Detect which cell encompasses the target text, then output its (X, Y) center coordinate. 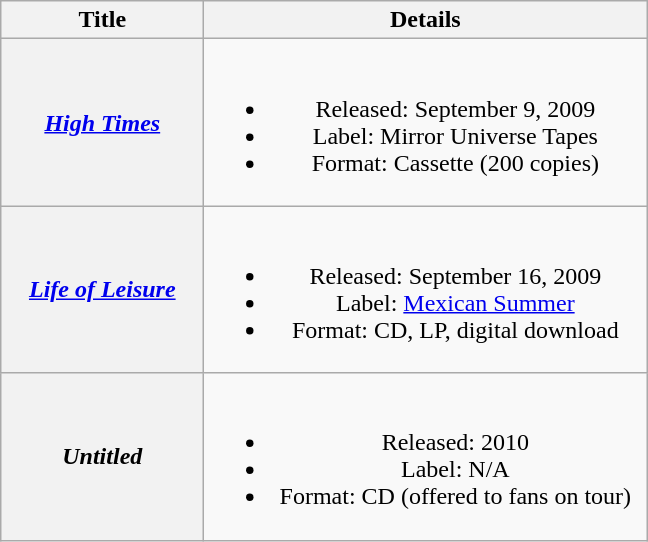
Details (426, 20)
Life of Leisure (102, 290)
Title (102, 20)
High Times (102, 122)
Untitled (102, 456)
Released: September 16, 2009Label: Mexican SummerFormat: CD, LP, digital download (426, 290)
Released: 2010Label: N/AFormat: CD (offered to fans on tour) (426, 456)
Released: September 9, 2009Label: Mirror Universe TapesFormat: Cassette (200 copies) (426, 122)
